From the cell containing the given text, extract its center point as [X, Y] coordinate. 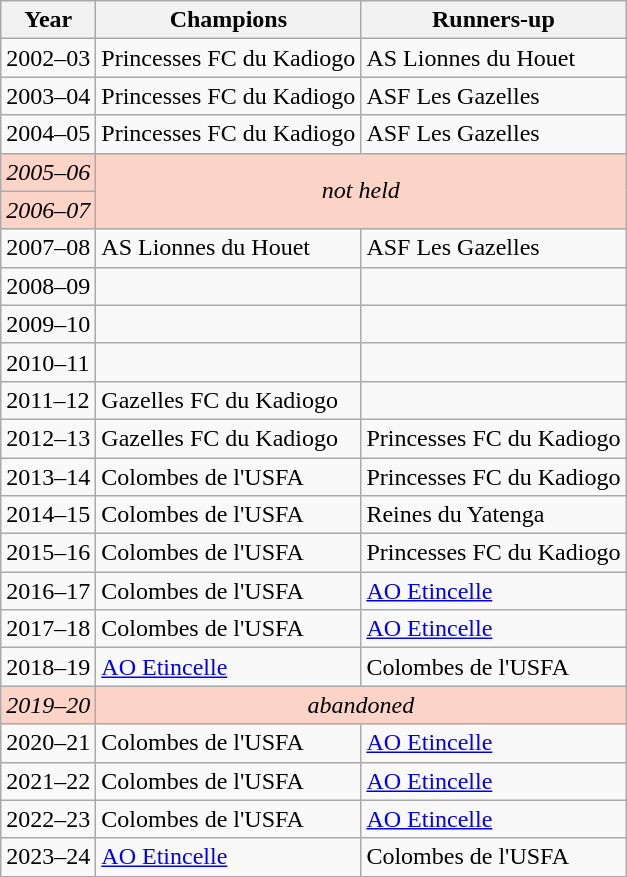
2012–13 [48, 438]
2016–17 [48, 591]
2011–12 [48, 400]
2003–04 [48, 96]
2005–06 [48, 172]
2014–15 [48, 515]
2002–03 [48, 58]
not held [361, 191]
2017–18 [48, 629]
abandoned [361, 705]
2009–10 [48, 324]
2019–20 [48, 705]
2021–22 [48, 781]
Champions [228, 20]
2022–23 [48, 819]
2004–05 [48, 134]
2010–11 [48, 362]
Runners-up [494, 20]
2007–08 [48, 248]
2006–07 [48, 210]
Year [48, 20]
2015–16 [48, 553]
2008–09 [48, 286]
2023–24 [48, 857]
2013–14 [48, 477]
Reines du Yatenga [494, 515]
2020–21 [48, 743]
2018–19 [48, 667]
